Locate the cell with the specified text and output its [X, Y] center coordinate. 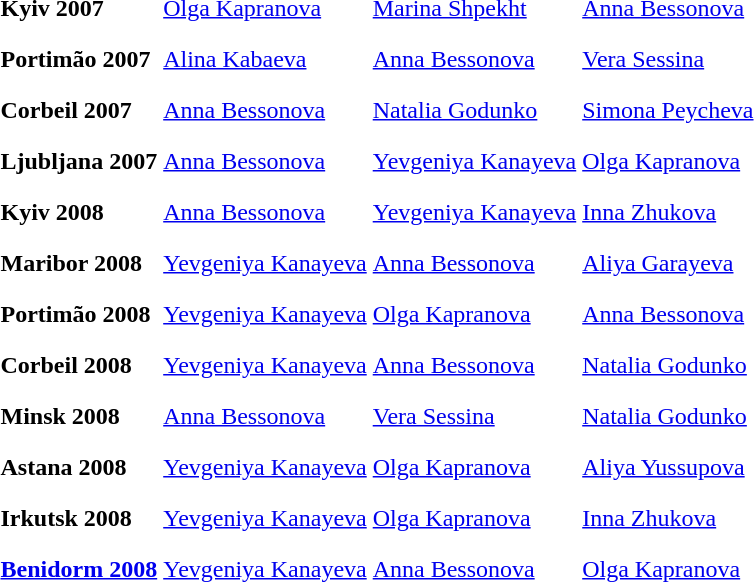
Vera Sessina [474, 416]
Alina Kabaeva [266, 59]
Natalia Godunko [474, 110]
